Output the [X, Y] coordinate of the center of the cell containing the given text.  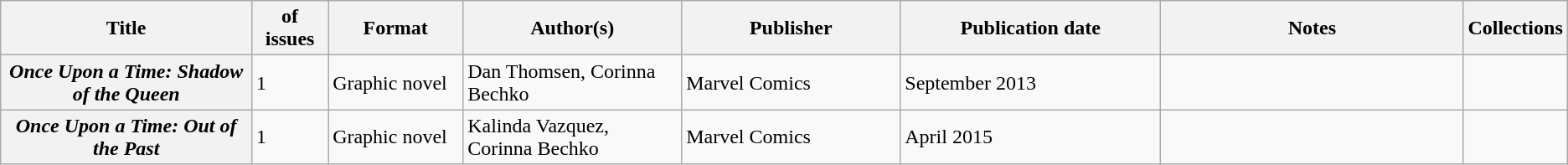
Author(s) [573, 28]
September 2013 [1030, 82]
April 2015 [1030, 137]
Publication date [1030, 28]
Kalinda Vazquez, Corinna Bechko [573, 137]
Once Upon a Time: Out of the Past [126, 137]
Title [126, 28]
Notes [1312, 28]
Once Upon a Time: Shadow of the Queen [126, 82]
of issues [290, 28]
Dan Thomsen, Corinna Bechko [573, 82]
Collections [1515, 28]
Format [395, 28]
Publisher [791, 28]
